Identify which cell holds the provided text, then report its [x, y] central coordinate. 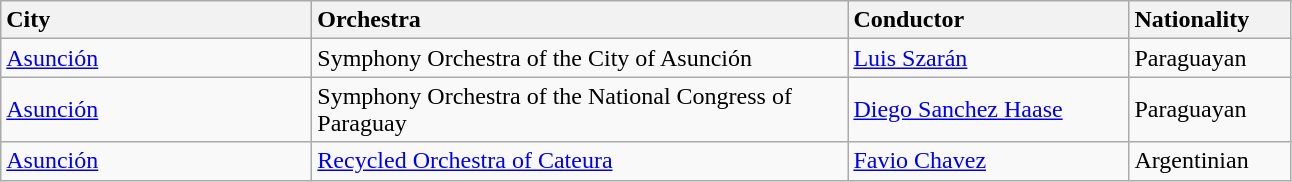
Luis Szarán [988, 58]
Argentinian [1210, 161]
Diego Sanchez Haase [988, 110]
Conductor [988, 20]
Symphony Orchestra of the National Congress of Paraguay [580, 110]
Recycled Orchestra of Cateura [580, 161]
Nationality [1210, 20]
Symphony Orchestra of the City of Asunción [580, 58]
Orchestra [580, 20]
City [156, 20]
Favio Chavez [988, 161]
